From the cell containing the given text, extract its center point as [x, y] coordinate. 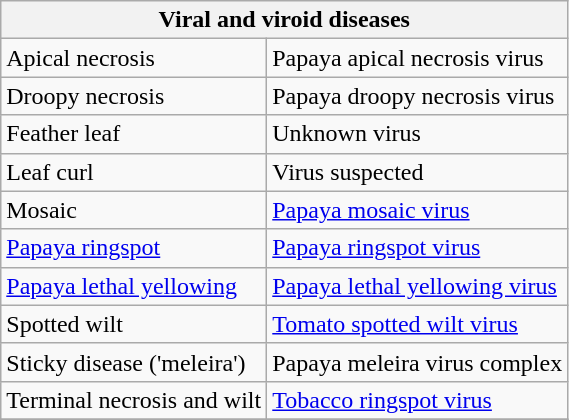
Viral and viroid diseases [284, 20]
Papaya lethal yellowing virus [418, 286]
Papaya droopy necrosis virus [418, 96]
Mosaic [134, 210]
Apical necrosis [134, 58]
Tomato spotted wilt virus [418, 324]
Papaya ringspot virus [418, 248]
Feather leaf [134, 134]
Leaf curl [134, 172]
Sticky disease ('meleira') [134, 362]
Papaya mosaic virus [418, 210]
Tobacco ringspot virus [418, 400]
Droopy necrosis [134, 96]
Papaya ringspot [134, 248]
Spotted wilt [134, 324]
Terminal necrosis and wilt [134, 400]
Papaya apical necrosis virus [418, 58]
Virus suspected [418, 172]
Papaya meleira virus complex [418, 362]
Papaya lethal yellowing [134, 286]
Unknown virus [418, 134]
